Extract the [x, y] coordinate from the center of the cell holding the provided text.  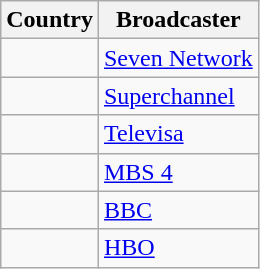
Superchannel [178, 96]
Televisa [178, 134]
MBS 4 [178, 172]
Seven Network [178, 58]
Country [50, 20]
Broadcaster [178, 20]
HBO [178, 248]
BBC [178, 210]
